Find where the given text appears and provide that cell's center as (x, y) coordinate. 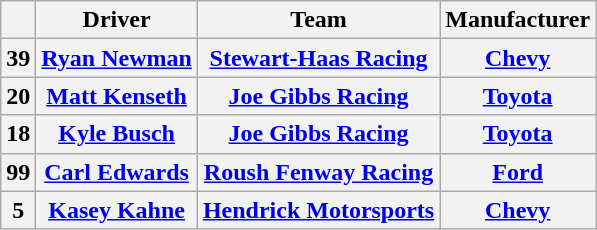
Team (318, 20)
Hendrick Motorsports (318, 210)
Roush Fenway Racing (318, 172)
Kyle Busch (117, 134)
Ryan Newman (117, 58)
Carl Edwards (117, 172)
20 (18, 96)
39 (18, 58)
5 (18, 210)
99 (18, 172)
18 (18, 134)
Stewart-Haas Racing (318, 58)
Driver (117, 20)
Kasey Kahne (117, 210)
Ford (518, 172)
Manufacturer (518, 20)
Matt Kenseth (117, 96)
